Search for the cell housing the specified text and yield its (X, Y) center coordinate. 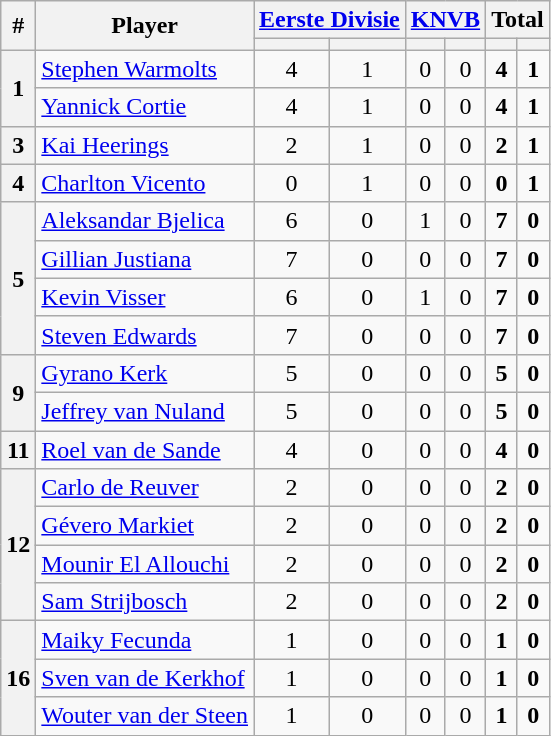
16 (18, 678)
Jeffrey van Nuland (145, 411)
Sven van de Kerkhof (145, 678)
# (18, 26)
KNVB (445, 20)
Kai Heerings (145, 145)
Stephen Warmolts (145, 69)
Roel van de Sande (145, 449)
11 (18, 449)
Wouter van der Steen (145, 716)
Player (145, 26)
Aleksandar Bjelica (145, 221)
Sam Strijbosch (145, 602)
Mounir El Allouchi (145, 564)
Maiky Fecunda (145, 640)
Charlton Vicento (145, 183)
9 (18, 392)
Kevin Visser (145, 297)
Steven Edwards (145, 335)
Gillian Justiana (145, 259)
3 (18, 145)
Total (518, 20)
Carlo de Reuver (145, 488)
Gyrano Kerk (145, 373)
Gévero Markiet (145, 526)
Eerste Divisie (330, 20)
12 (18, 545)
Yannick Cortie (145, 107)
